Return (X, Y) of the center of cell containing provided text 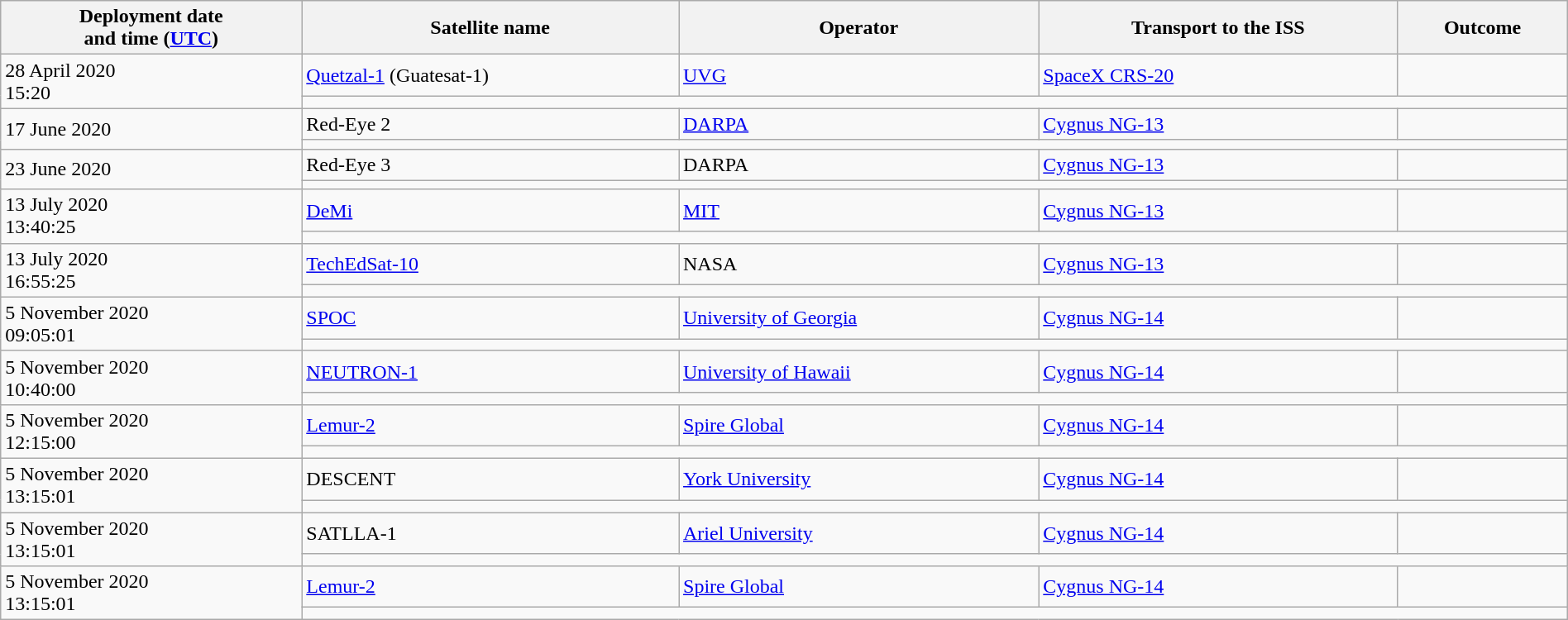
University of Hawaii (858, 371)
5 November 2020 09:05:01 (151, 324)
Operator (858, 28)
5 November 2020 10:40:00 (151, 377)
Ariel University (858, 533)
NEUTRON-1 (490, 371)
5 November 2020 12:15:00 (151, 432)
13 July 2020 16:55:25 (151, 269)
Red-Eye 2 (490, 124)
Red-Eye 3 (490, 165)
Deployment dateand time (UTC) (151, 28)
23 June 2020 (151, 169)
Transport to the ISS (1218, 28)
York University (858, 479)
Quetzal-1 (Guatesat-1) (490, 75)
NASA (858, 264)
SPOC (490, 317)
SATLLA-1 (490, 533)
13 July 2020 13:40:25 (151, 217)
DeMi (490, 210)
28 April 2020 15:20 (151, 81)
TechEdSat-10 (490, 264)
DESCENT (490, 479)
UVG (858, 75)
17 June 2020 (151, 129)
SpaceX CRS-20 (1218, 75)
Satellite name (490, 28)
Outcome (1482, 28)
MIT (858, 210)
University of Georgia (858, 317)
